Extract the [x, y] coordinate from the center of the cell holding the provided text.  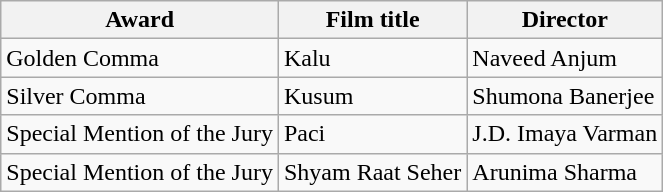
Director [565, 20]
Shumona Banerjee [565, 96]
J.D. Imaya Varman [565, 134]
Kalu [372, 58]
Award [140, 20]
Golden Comma [140, 58]
Kusum [372, 96]
Silver Comma [140, 96]
Naveed Anjum [565, 58]
Shyam Raat Seher [372, 172]
Film title [372, 20]
Arunima Sharma [565, 172]
Paci [372, 134]
